Determine the (X, Y) coordinate at the center of the cell enclosing the given text.  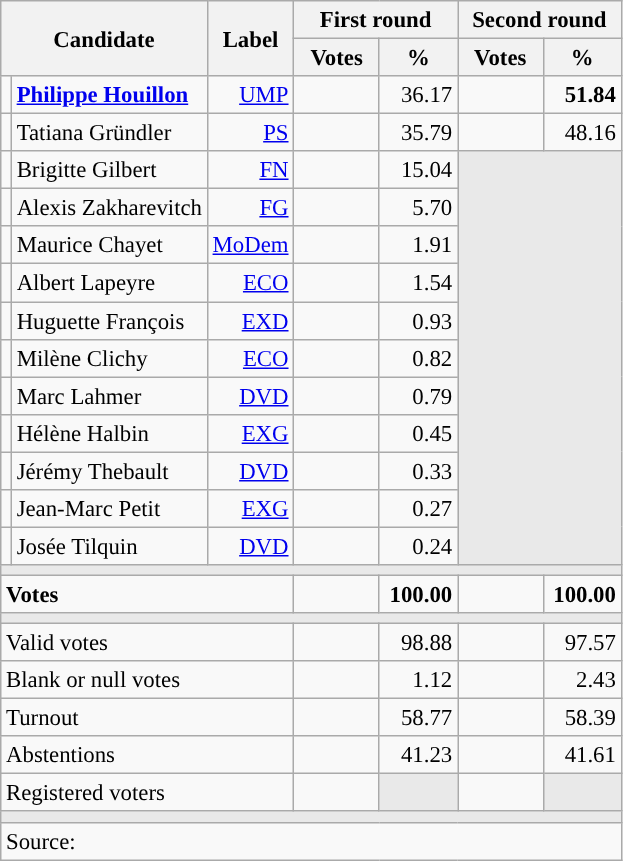
0.93 (418, 321)
Registered voters (148, 793)
0.82 (418, 358)
Jérémy Thebault (109, 471)
Source: (311, 841)
Blank or null votes (148, 680)
FG (250, 208)
Turnout (148, 718)
51.84 (582, 95)
1.54 (418, 283)
0.79 (418, 396)
58.39 (582, 718)
Label (250, 38)
Huguette François (109, 321)
97.57 (582, 643)
Abstentions (148, 755)
Valid votes (148, 643)
Tatiana Gründler (109, 133)
Marc Lahmer (109, 396)
0.45 (418, 433)
Brigitte Gilbert (109, 170)
5.70 (418, 208)
0.27 (418, 509)
Philippe Houillon (109, 95)
Candidate (104, 38)
Albert Lapeyre (109, 283)
First round (376, 20)
1.12 (418, 680)
Alexis Zakharevitch (109, 208)
15.04 (418, 170)
PS (250, 133)
1.91 (418, 245)
2.43 (582, 680)
Hélène Halbin (109, 433)
EXD (250, 321)
35.79 (418, 133)
MoDem (250, 245)
98.88 (418, 643)
36.17 (418, 95)
Josée Tilquin (109, 546)
0.24 (418, 546)
48.16 (582, 133)
41.23 (418, 755)
UMP (250, 95)
FN (250, 170)
Second round (540, 20)
58.77 (418, 718)
0.33 (418, 471)
Jean-Marc Petit (109, 509)
Milène Clichy (109, 358)
41.61 (582, 755)
Maurice Chayet (109, 245)
